Detect which cell encompasses the target text, then output its [x, y] center coordinate. 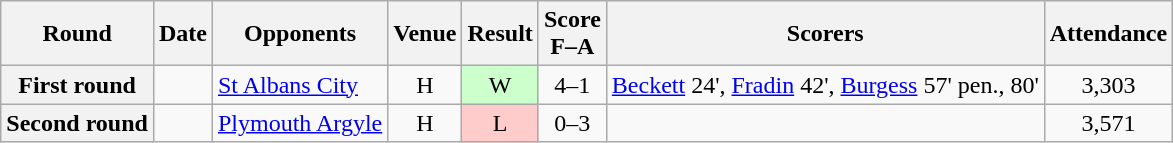
St Albans City [300, 85]
W [500, 85]
Attendance [1108, 34]
Plymouth Argyle [300, 123]
Date [182, 34]
4–1 [572, 85]
Second round [78, 123]
First round [78, 85]
Venue [425, 34]
Beckett 24', Fradin 42', Burgess 57' pen., 80' [825, 85]
Opponents [300, 34]
Scorers [825, 34]
3,571 [1108, 123]
Result [500, 34]
3,303 [1108, 85]
ScoreF–A [572, 34]
0–3 [572, 123]
Round [78, 34]
L [500, 123]
